Scan for the cell matching the given text and deliver its (x, y) coordinate at center. 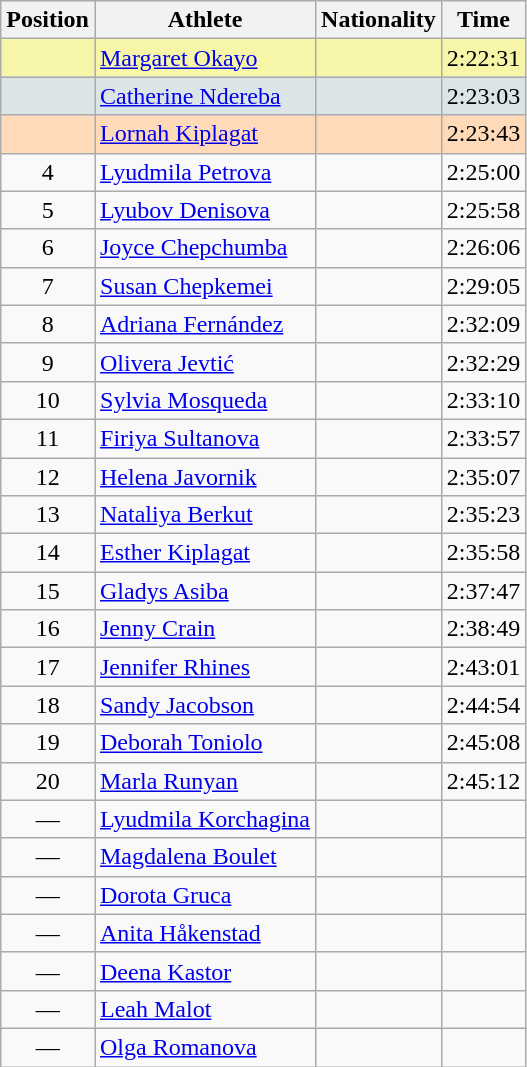
2:37:47 (483, 591)
2:25:58 (483, 210)
9 (48, 362)
7 (48, 286)
Olivera Jevtić (204, 362)
2:23:03 (483, 96)
2:33:10 (483, 400)
2:35:23 (483, 515)
2:25:00 (483, 172)
2:32:09 (483, 324)
2:22:31 (483, 58)
2:45:08 (483, 743)
2:45:12 (483, 781)
16 (48, 629)
Magdalena Boulet (204, 857)
2:32:29 (483, 362)
17 (48, 667)
8 (48, 324)
19 (48, 743)
18 (48, 705)
Lyudmila Petrova (204, 172)
20 (48, 781)
Leah Malot (204, 1009)
Marla Runyan (204, 781)
Margaret Okayo (204, 58)
Nationality (379, 20)
Nataliya Berkut (204, 515)
Lornah Kiplagat (204, 134)
Time (483, 20)
Dorota Gruca (204, 895)
2:23:43 (483, 134)
4 (48, 172)
Position (48, 20)
Firiya Sultanova (204, 438)
Sandy Jacobson (204, 705)
2:43:01 (483, 667)
Jenny Crain (204, 629)
Susan Chepkemei (204, 286)
Jennifer Rhines (204, 667)
14 (48, 553)
2:38:49 (483, 629)
2:33:57 (483, 438)
10 (48, 400)
6 (48, 248)
13 (48, 515)
5 (48, 210)
Lyubov Denisova (204, 210)
2:35:58 (483, 553)
Deena Kastor (204, 971)
Catherine Ndereba (204, 96)
11 (48, 438)
Adriana Fernández (204, 324)
Gladys Asiba (204, 591)
Olga Romanova (204, 1047)
Joyce Chepchumba (204, 248)
Athlete (204, 20)
Deborah Toniolo (204, 743)
2:44:54 (483, 705)
2:26:06 (483, 248)
Lyudmila Korchagina (204, 819)
12 (48, 477)
2:35:07 (483, 477)
Anita Håkenstad (204, 933)
15 (48, 591)
Helena Javornik (204, 477)
Esther Kiplagat (204, 553)
Sylvia Mosqueda (204, 400)
2:29:05 (483, 286)
